Locate the cell with the specified text and output its (X, Y) center coordinate. 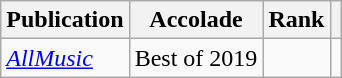
Rank (296, 20)
Best of 2019 (196, 58)
Accolade (196, 20)
Publication (65, 20)
AllMusic (65, 58)
